Provide the [X, Y] coordinate of the cell's center where the given text is located.  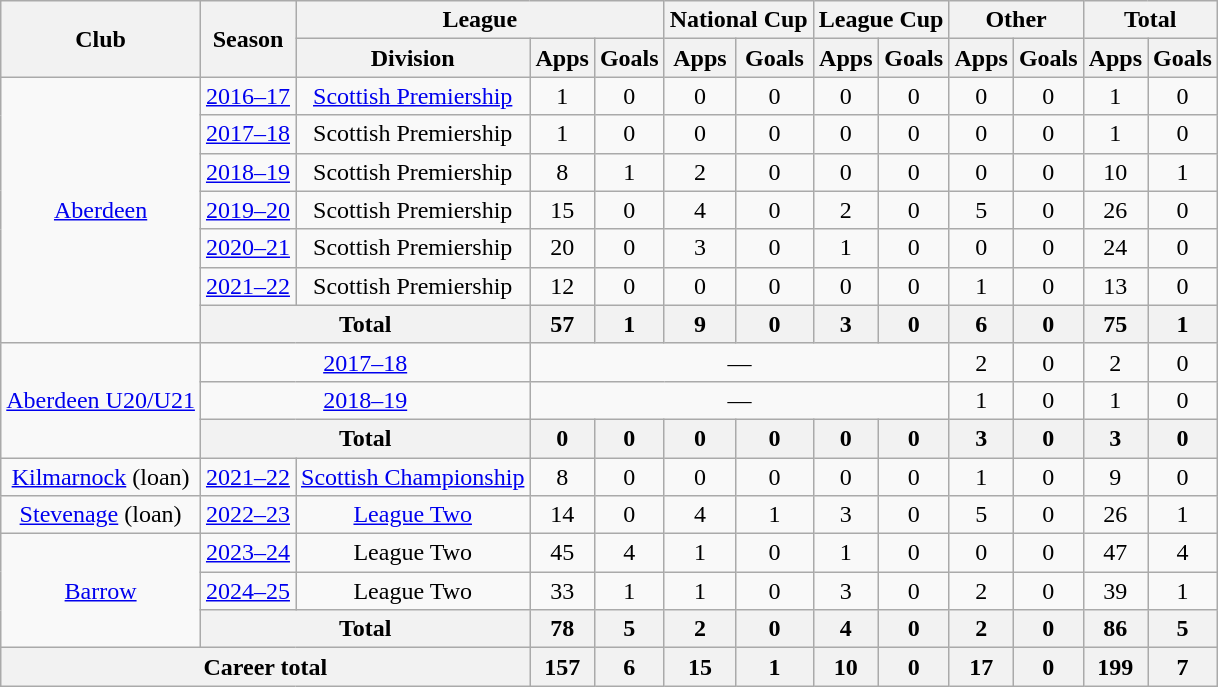
Aberdeen [101, 210]
2019–20 [248, 210]
Division [413, 58]
Other [1016, 20]
57 [562, 324]
39 [1115, 591]
14 [562, 515]
Barrow [101, 591]
Season [248, 39]
2016–17 [248, 96]
24 [1115, 248]
2022–23 [248, 515]
13 [1115, 286]
2020–21 [248, 248]
7 [1183, 667]
199 [1115, 667]
86 [1115, 629]
78 [562, 629]
League [480, 20]
Scottish Championship [413, 477]
75 [1115, 324]
Kilmarnock (loan) [101, 477]
Stevenage (loan) [101, 515]
17 [981, 667]
2024–25 [248, 591]
National Cup [738, 20]
Club [101, 39]
45 [562, 553]
Aberdeen U20/U21 [101, 400]
12 [562, 286]
47 [1115, 553]
League Cup [881, 20]
33 [562, 591]
20 [562, 248]
2023–24 [248, 553]
Career total [266, 667]
157 [562, 667]
